Output the (x, y) coordinate of the center of the cell containing the given text.  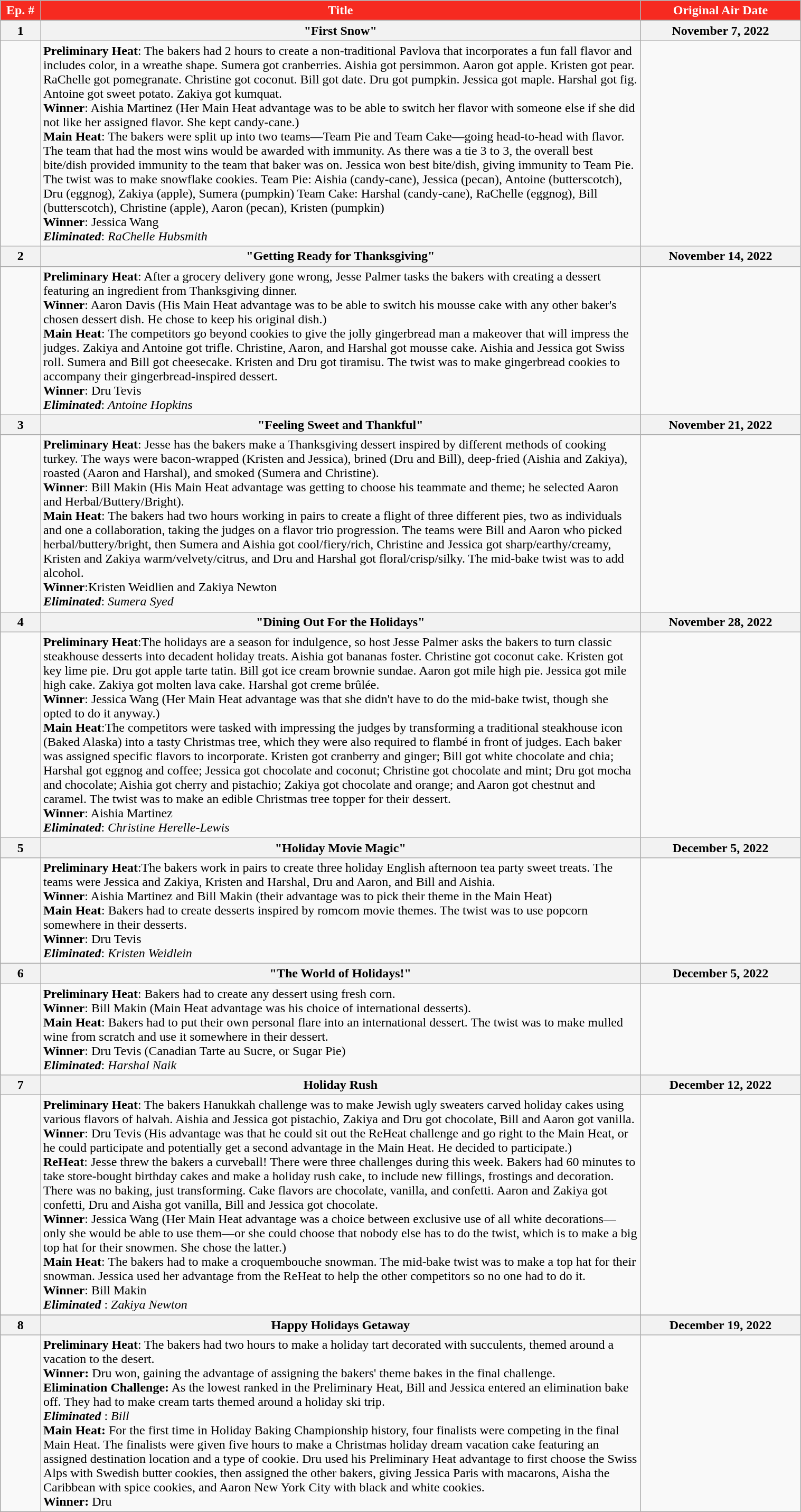
3 (21, 425)
"Feeling Sweet and Thankful" (340, 425)
December 12, 2022 (720, 1085)
6 (21, 973)
Original Air Date (720, 11)
Title (340, 11)
December 19, 2022 (720, 1325)
November 21, 2022 (720, 425)
1 (21, 31)
2 (21, 256)
8 (21, 1325)
November 14, 2022 (720, 256)
November 7, 2022 (720, 31)
"The World of Holidays!" (340, 973)
November 28, 2022 (720, 622)
5 (21, 847)
Ep. # (21, 11)
"Getting Ready for Thanksgiving" (340, 256)
"Dining Out For the Holidays" (340, 622)
Happy Holidays Getaway (340, 1325)
"Holiday Movie Magic" (340, 847)
"First Snow" (340, 31)
7 (21, 1085)
Holiday Rush (340, 1085)
4 (21, 622)
